Search for the cell housing the specified text and yield its (X, Y) center coordinate. 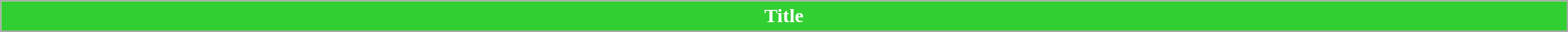
Title (784, 16)
